For the text-containing cell, return its midpoint in (x, y) coordinate format. 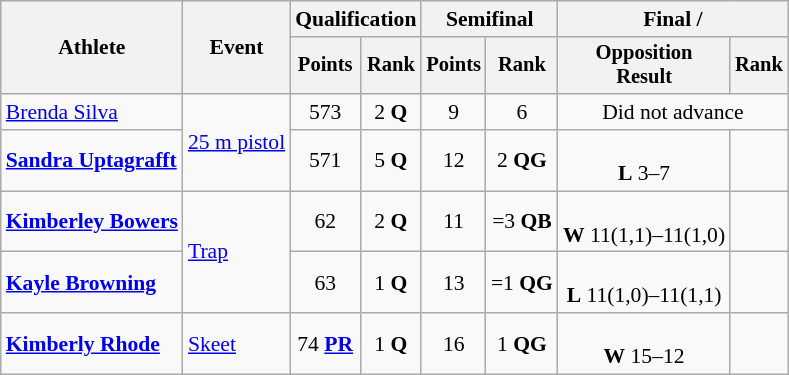
Kayle Browning (92, 282)
63 (325, 282)
OppositionResult (644, 66)
573 (325, 112)
Skeet (236, 344)
13 (453, 282)
W 15–12 (644, 344)
Kimberley Bowers (92, 222)
2 QG (522, 160)
L 11(1,0)–11(1,1) (644, 282)
Sandra Uptagrafft (92, 160)
6 (522, 112)
571 (325, 160)
=3 QB (522, 222)
74 PR (325, 344)
5 Q (390, 160)
L 3–7 (644, 160)
Brenda Silva (92, 112)
Qualification (356, 19)
Athlete (92, 48)
12 (453, 160)
62 (325, 222)
16 (453, 344)
11 (453, 222)
Final / (673, 19)
1 QG (522, 344)
Event (236, 48)
9 (453, 112)
Semifinal (489, 19)
Kimberly Rhode (92, 344)
W 11(1,1)–11(1,0) (644, 222)
=1 QG (522, 282)
Trap (236, 252)
Did not advance (673, 112)
25 m pistol (236, 142)
